Pinpoint the cell where the given text exists, returning its (X, Y) midpoint coordinate. 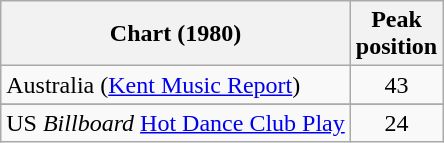
Peakposition (396, 34)
Australia (Kent Music Report) (176, 85)
24 (396, 123)
Chart (1980) (176, 34)
43 (396, 85)
US Billboard Hot Dance Club Play (176, 123)
